Return the [x, y] coordinate for the center point of the cell that contains the specified text.  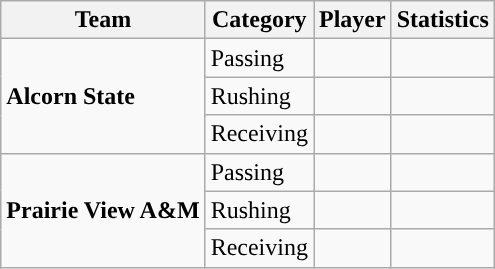
Category [259, 20]
Team [103, 20]
Alcorn State [103, 96]
Player [353, 20]
Prairie View A&M [103, 210]
Statistics [442, 20]
